Return the [x, y] coordinate for the center point of the cell that contains the specified text.  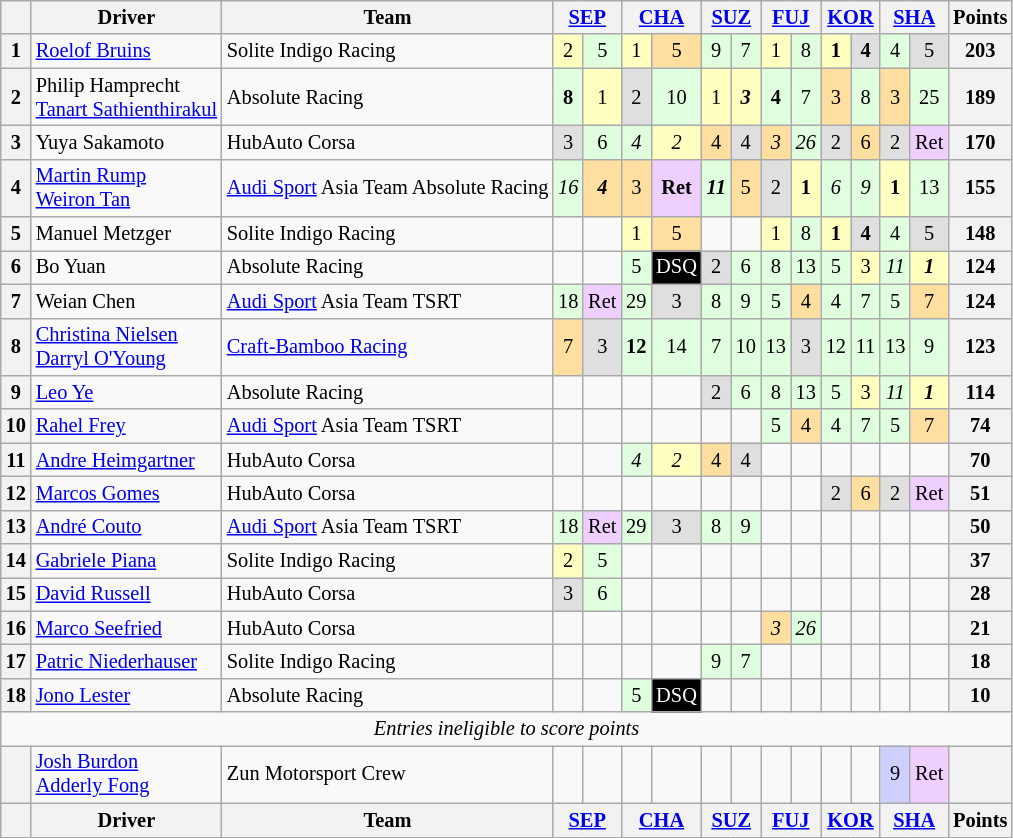
203 [980, 51]
Philip Hamprecht Tanart Sathienthirakul [126, 97]
70 [980, 460]
Leo Ye [126, 392]
Entries ineligible to score points [506, 729]
155 [980, 188]
123 [980, 347]
189 [980, 97]
Jono Lester [126, 695]
Christina Nielsen Darryl O'Young [126, 347]
50 [980, 527]
17 [16, 661]
51 [980, 493]
25 [929, 97]
André Couto [126, 527]
Audi Sport Asia Team Absolute Racing [388, 188]
David Russell [126, 594]
Bo Yuan [126, 267]
Martin Rump Weiron Tan [126, 188]
15 [16, 594]
Weian Chen [126, 301]
170 [980, 142]
21 [980, 628]
74 [980, 426]
Yuya Sakamoto [126, 142]
28 [980, 594]
Marco Seefried [126, 628]
Josh Burdon Adderly Fong [126, 774]
Zun Motorsport Crew [388, 774]
Marcos Gomes [126, 493]
Gabriele Piana [126, 561]
Craft-Bamboo Racing [388, 347]
37 [980, 561]
Roelof Bruins [126, 51]
Patric Niederhauser [126, 661]
Andre Heimgartner [126, 460]
Rahel Frey [126, 426]
Manuel Metzger [126, 234]
114 [980, 392]
148 [980, 234]
